Detect which cell encompasses the target text, then output its (X, Y) center coordinate. 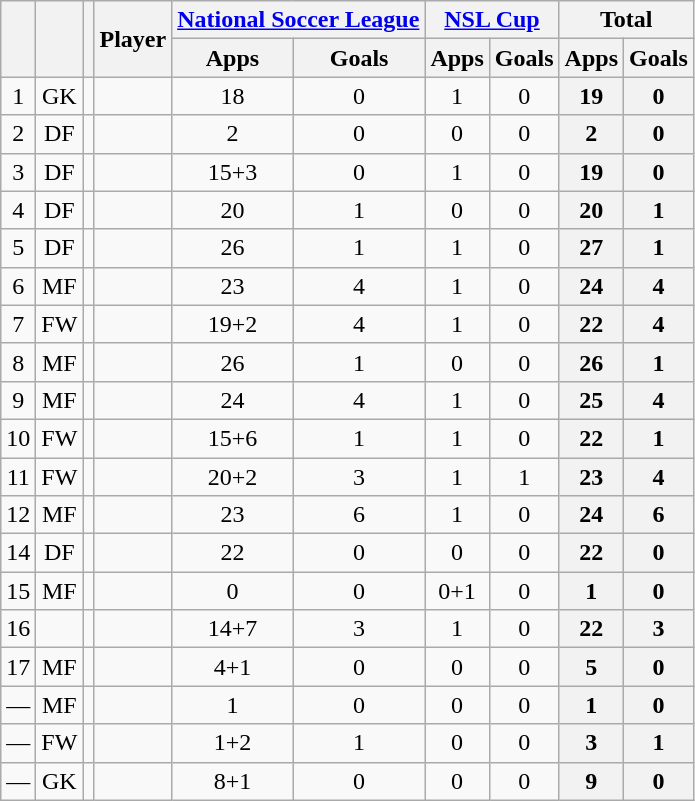
NSL Cup (492, 20)
10 (18, 438)
National Soccer League (298, 20)
15 (18, 591)
0+1 (457, 591)
27 (591, 248)
12 (18, 515)
1+2 (233, 743)
20+2 (233, 477)
4+1 (233, 667)
8+1 (233, 781)
7 (18, 324)
11 (18, 477)
19+2 (233, 324)
15+6 (233, 438)
17 (18, 667)
25 (591, 400)
15+3 (233, 172)
16 (18, 629)
14 (18, 553)
Player (133, 39)
18 (233, 96)
14+7 (233, 629)
8 (18, 362)
Total (626, 20)
